Search for the cell housing the specified text and yield its [X, Y] center coordinate. 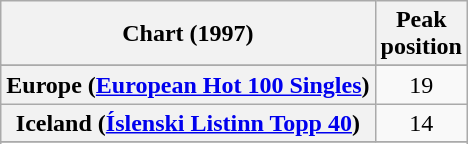
14 [421, 123]
Iceland (Íslenski Listinn Topp 40) [188, 123]
Peakposition [421, 34]
19 [421, 85]
Chart (1997) [188, 34]
Europe (European Hot 100 Singles) [188, 85]
